From the cell containing the given text, extract its center point as (X, Y) coordinate. 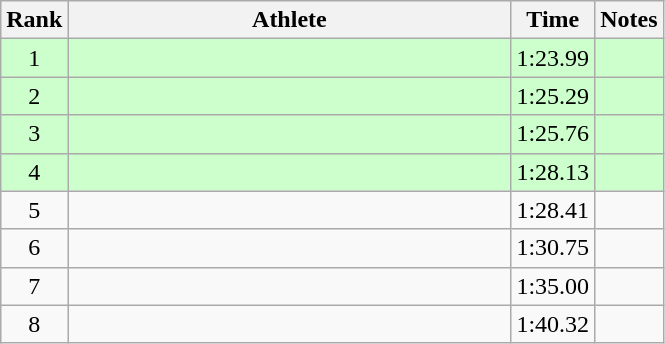
1 (34, 58)
4 (34, 172)
1:28.13 (553, 172)
1:30.75 (553, 248)
1:25.29 (553, 96)
1:28.41 (553, 210)
6 (34, 248)
1:23.99 (553, 58)
2 (34, 96)
5 (34, 210)
1:25.76 (553, 134)
8 (34, 324)
Rank (34, 20)
Athlete (290, 20)
1:35.00 (553, 286)
1:40.32 (553, 324)
3 (34, 134)
Notes (629, 20)
7 (34, 286)
Time (553, 20)
